Pinpoint the cell where the given text exists, returning its [x, y] midpoint coordinate. 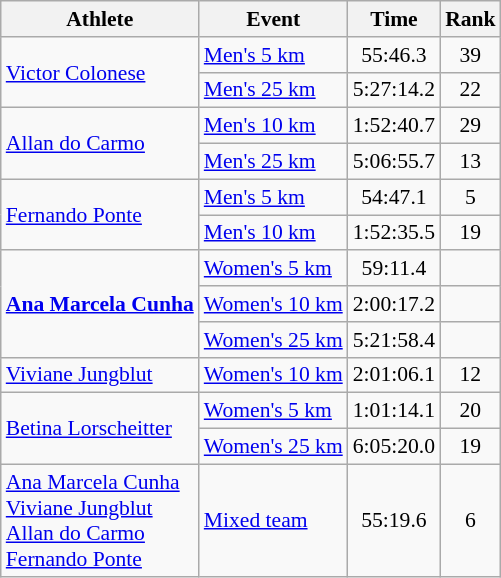
55:46.3 [394, 55]
Betina Lorscheitter [100, 428]
Ana Marcela Cunha [100, 304]
Event [274, 19]
1:52:40.7 [394, 126]
5:06:55.7 [394, 162]
Rank [470, 19]
Viviane Jungblut [100, 375]
39 [470, 55]
5 [470, 197]
Mixed team [274, 520]
20 [470, 411]
13 [470, 162]
Allan do Carmo [100, 144]
12 [470, 375]
Ana Marcela CunhaViviane JungblutAllan do CarmoFernando Ponte [100, 520]
Time [394, 19]
22 [470, 90]
2:01:06.1 [394, 375]
1:01:14.1 [394, 411]
Fernando Ponte [100, 214]
Victor Colonese [100, 72]
5:27:14.2 [394, 90]
29 [470, 126]
Athlete [100, 19]
6:05:20.0 [394, 447]
6 [470, 520]
55:19.6 [394, 520]
59:11.4 [394, 269]
5:21:58.4 [394, 340]
54:47.1 [394, 197]
2:00:17.2 [394, 304]
1:52:35.5 [394, 233]
